Return [X, Y] of the center of cell containing provided text 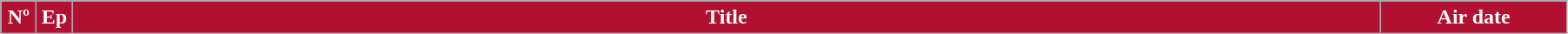
Title [727, 17]
Air date [1474, 17]
Nº [19, 17]
Ep [54, 17]
